For the text-containing cell, return its midpoint in [x, y] coordinate format. 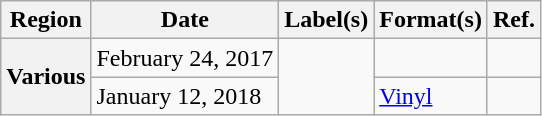
Label(s) [326, 20]
Format(s) [431, 20]
Region [46, 20]
February 24, 2017 [185, 58]
Vinyl [431, 96]
Ref. [514, 20]
Date [185, 20]
Various [46, 77]
January 12, 2018 [185, 96]
